Search for the cell housing the specified text and yield its [x, y] center coordinate. 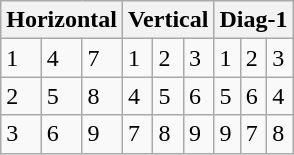
Diag-1 [254, 20]
Vertical [168, 20]
Horizontal [62, 20]
